From the cell containing the given text, extract its center point as [X, Y] coordinate. 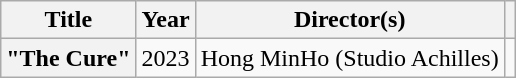
Year [166, 20]
"The Cure" [68, 58]
Hong MinHo (Studio Achilles) [350, 58]
Title [68, 20]
2023 [166, 58]
Director(s) [350, 20]
